Return (X, Y) of the center of cell containing provided text 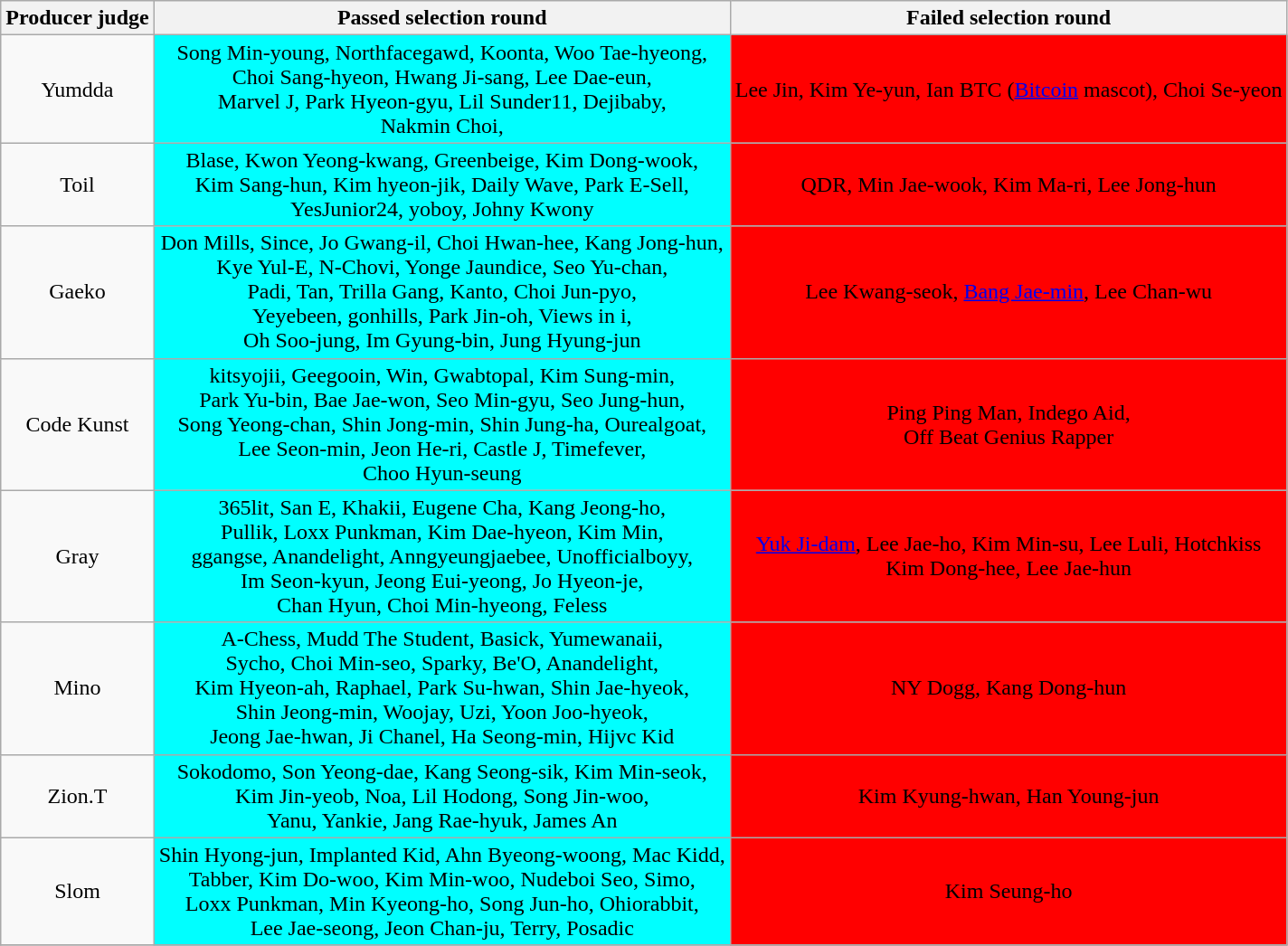
Slom (78, 892)
Passed selection round (441, 18)
Mino (78, 688)
Lee Jin, Kim Ye-yun, Ian BTC (Bitcoin mascot), Choi Se-yeon (1009, 89)
Sokodomo, Son Yeong-dae, Kang Seong-sik, Kim Min-seok, Kim Jin-yeob, Noa, Lil Hodong, Song Jin-woo, Yanu, Yankie, Jang Rae-hyuk, James An (441, 796)
Yumdda (78, 89)
Code Kunst (78, 424)
Kim Kyung-hwan, Han Young-jun (1009, 796)
Producer judge (78, 18)
Yuk Ji-dam, Lee Jae-ho, Kim Min-su, Lee Luli, Hotchkiss Kim Dong-hee, Lee Jae-hun (1009, 556)
Gaeko (78, 292)
NY Dogg, Kang Dong-hun (1009, 688)
Ping Ping Man, Indego Aid, Off Beat Genius Rapper (1009, 424)
Zion.T (78, 796)
QDR, Min Jae-wook, Kim Ma-ri, Lee Jong-hun (1009, 184)
Gray (78, 556)
Lee Kwang-seok, Bang Jae-min, Lee Chan-wu (1009, 292)
Blase, Kwon Yeong-kwang, Greenbeige, Kim Dong-wook, Kim Sang-hun, Kim hyeon-jik, Daily Wave, Park E-Sell, YesJunior24, yoboy, Johny Kwony (441, 184)
Failed selection round (1009, 18)
Kim Seung-ho (1009, 892)
Toil (78, 184)
